Scan for the cell matching the given text and deliver its [x, y] coordinate at center. 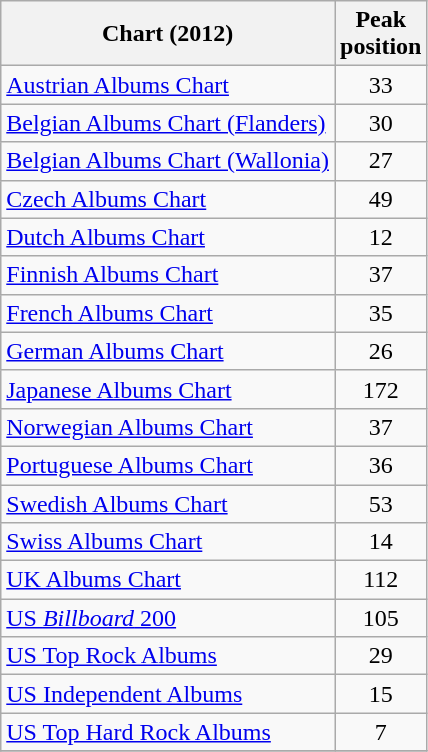
15 [380, 694]
US Billboard 200 [168, 618]
Czech Albums Chart [168, 199]
Japanese Albums Chart [168, 389]
14 [380, 542]
Peakposition [380, 34]
US Top Rock Albums [168, 656]
36 [380, 465]
US Independent Albums [168, 694]
Austrian Albums Chart [168, 85]
Swiss Albums Chart [168, 542]
172 [380, 389]
Dutch Albums Chart [168, 237]
27 [380, 161]
35 [380, 313]
German Albums Chart [168, 351]
26 [380, 351]
Belgian Albums Chart (Flanders) [168, 123]
UK Albums Chart [168, 580]
49 [380, 199]
29 [380, 656]
12 [380, 237]
Belgian Albums Chart (Wallonia) [168, 161]
Portuguese Albums Chart [168, 465]
112 [380, 580]
US Top Hard Rock Albums [168, 732]
33 [380, 85]
105 [380, 618]
French Albums Chart [168, 313]
Swedish Albums Chart [168, 503]
7 [380, 732]
53 [380, 503]
Norwegian Albums Chart [168, 427]
30 [380, 123]
Finnish Albums Chart [168, 275]
Chart (2012) [168, 34]
